Output the (X, Y) coordinate of the center of the cell containing the given text.  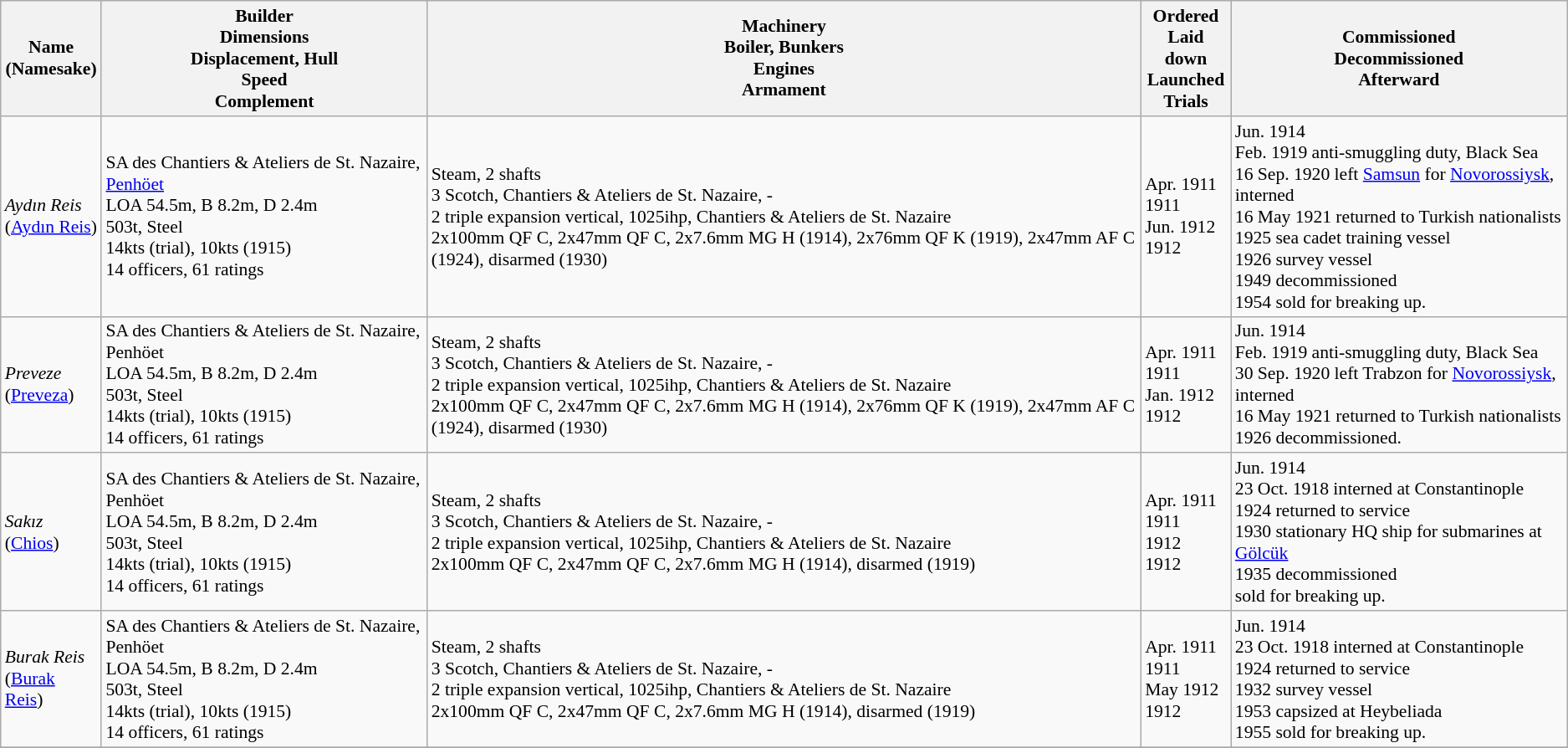
Jun. 191423 Oct. 1918 interned at Constantinople1924 returned to service1932 survey vessel1953 capsized at Heybeliada1955 sold for breaking up. (1399, 679)
MachineryBoiler, BunkersEnginesArmament (784, 59)
CommissionedDecommissionedAfterward (1399, 59)
Sakız(Chios) (52, 532)
Aydın Reis(Aydın Reis) (52, 217)
Apr. 19111911Jun. 19121912 (1186, 217)
OrderedLaid downLaunchedTrials (1186, 59)
Apr. 19111911May 19121912 (1186, 679)
Preveze(Preveza) (52, 385)
Apr. 19111911Jan. 19121912 (1186, 385)
Burak Reis(Burak Reis) (52, 679)
Name(Namesake) (52, 59)
Apr. 1911191119121912 (1186, 532)
BuilderDimensionsDisplacement, HullSpeedComplement (264, 59)
